Provide the [X, Y] coordinate of the cell's center where the given text is located.  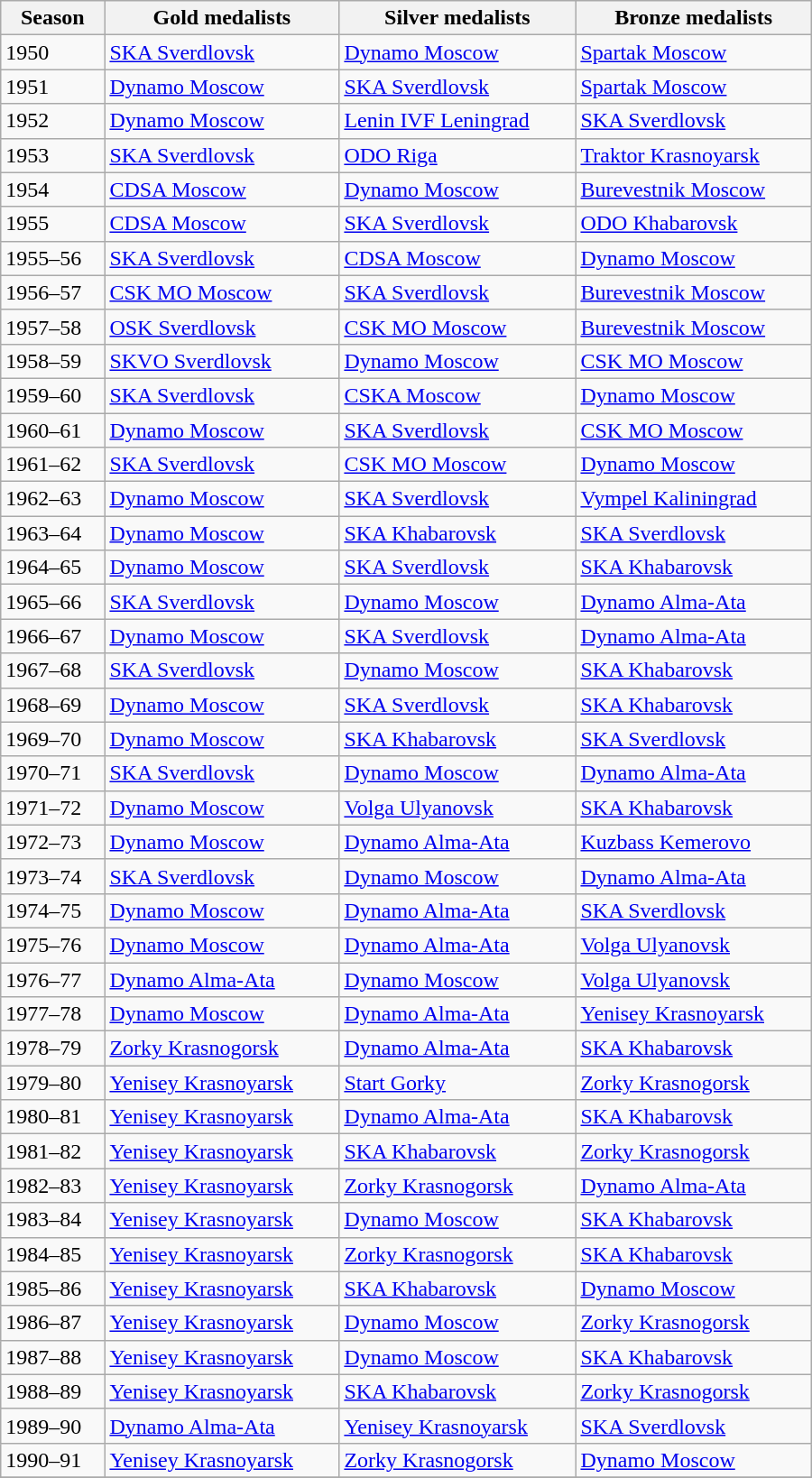
SKVO Sverdlovsk [222, 361]
Bronze medalists [693, 18]
1983–84 [52, 1220]
1966–67 [52, 636]
1957–58 [52, 327]
1970–71 [52, 773]
Gold medalists [222, 18]
1976–77 [52, 979]
Start Gorky [457, 1083]
1965–66 [52, 602]
Vympel Kaliningrad [693, 499]
ODO Riga [457, 155]
Silver medalists [457, 18]
CSKA Moscow [457, 395]
1956–57 [52, 292]
1954 [52, 189]
1955 [52, 224]
1977–78 [52, 1014]
1964–65 [52, 568]
1986–87 [52, 1323]
1973–74 [52, 876]
1953 [52, 155]
1980–81 [52, 1117]
1981–82 [52, 1151]
1962–63 [52, 499]
1978–79 [52, 1048]
1959–60 [52, 395]
Traktor Krasnoyarsk [693, 155]
1988–89 [52, 1391]
1984–85 [52, 1254]
1990–91 [52, 1460]
1971–72 [52, 808]
1955–56 [52, 258]
1974–75 [52, 910]
1985–86 [52, 1289]
1972–73 [52, 842]
OSK Sverdlovsk [222, 327]
1975–76 [52, 945]
1951 [52, 87]
1952 [52, 121]
1963–64 [52, 533]
1960–61 [52, 430]
1967–68 [52, 670]
1958–59 [52, 361]
ODO Khabarovsk [693, 224]
1968–69 [52, 705]
1987–88 [52, 1357]
1979–80 [52, 1083]
1969–70 [52, 739]
Season [52, 18]
1989–90 [52, 1426]
1950 [52, 52]
Kuzbass Kemerovo [693, 842]
Lenin IVF Leningrad [457, 121]
1982–83 [52, 1186]
1961–62 [52, 465]
